Return the (x, y) coordinate for the center point of the cell that contains the specified text.  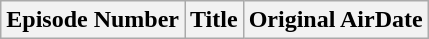
Episode Number (93, 20)
Title (214, 20)
Original AirDate (336, 20)
